Capture the cell that displays the provided text and extract its [X, Y] central coordinate. 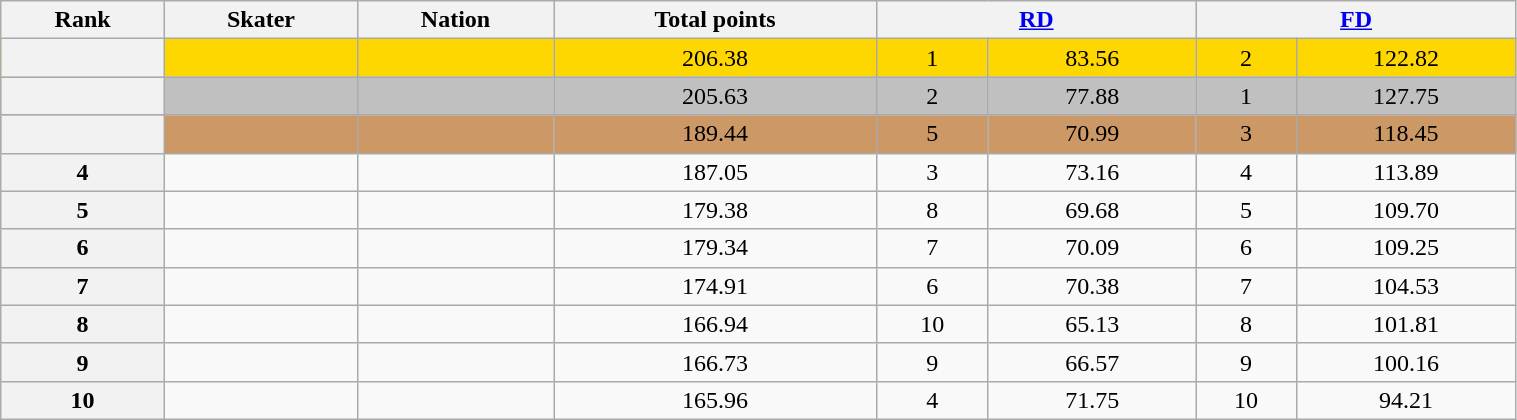
174.91 [716, 286]
Total points [716, 20]
70.38 [1092, 286]
71.75 [1092, 400]
77.88 [1092, 96]
101.81 [1406, 324]
Skater [260, 20]
166.73 [716, 362]
118.45 [1406, 134]
65.13 [1092, 324]
122.82 [1406, 58]
100.16 [1406, 362]
205.63 [716, 96]
104.53 [1406, 286]
109.25 [1406, 248]
109.70 [1406, 210]
113.89 [1406, 172]
166.94 [716, 324]
70.09 [1092, 248]
127.75 [1406, 96]
189.44 [716, 134]
RD [1036, 20]
70.99 [1092, 134]
94.21 [1406, 400]
179.34 [716, 248]
83.56 [1092, 58]
Nation [455, 20]
187.05 [716, 172]
179.38 [716, 210]
Rank [83, 20]
206.38 [716, 58]
FD [1356, 20]
66.57 [1092, 362]
73.16 [1092, 172]
69.68 [1092, 210]
165.96 [716, 400]
